Return (x, y) of the center of cell containing provided text 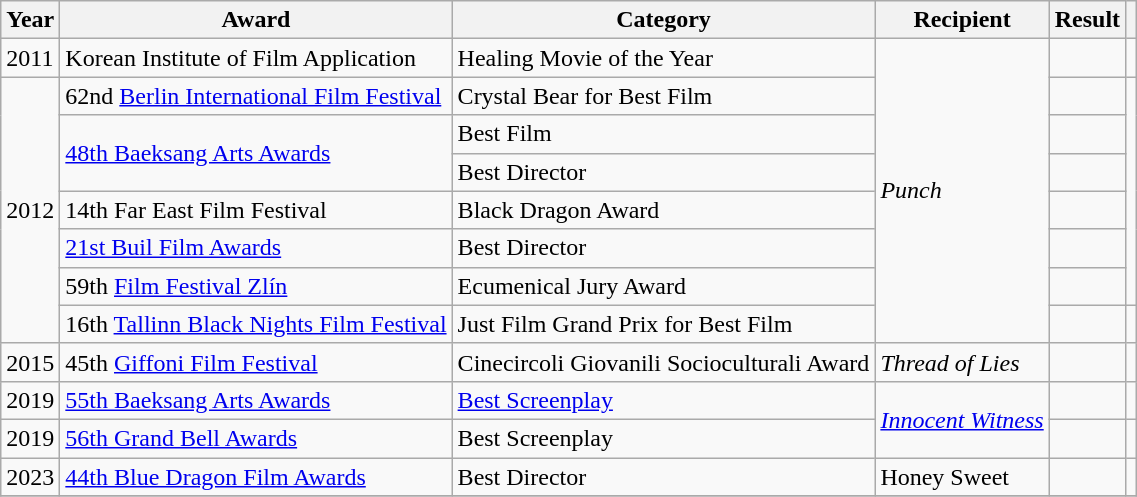
Ecumenical Jury Award (664, 286)
44th Blue Dragon Film Awards (256, 477)
Crystal Bear for Best Film (664, 96)
62nd Berlin International Film Festival (256, 96)
2012 (30, 210)
59th Film Festival Zlín (256, 286)
Result (1087, 20)
16th Tallinn Black Nights Film Festival (256, 324)
2011 (30, 58)
Thread of Lies (962, 362)
21st Buil Film Awards (256, 248)
Best Film (664, 134)
Award (256, 20)
45th Giffoni Film Festival (256, 362)
Innocent Witness (962, 419)
Year (30, 20)
Black Dragon Award (664, 210)
2023 (30, 477)
14th Far East Film Festival (256, 210)
2015 (30, 362)
Just Film Grand Prix for Best Film (664, 324)
Honey Sweet (962, 477)
55th Baeksang Arts Awards (256, 400)
Cinecircoli Giovanili Socioculturali Award (664, 362)
Punch (962, 191)
Korean Institute of Film Application (256, 58)
Healing Movie of the Year (664, 58)
Category (664, 20)
48th Baeksang Arts Awards (256, 153)
56th Grand Bell Awards (256, 438)
Recipient (962, 20)
